Search for the cell housing the specified text and yield its [X, Y] center coordinate. 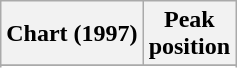
Peakposition [189, 34]
Chart (1997) [72, 34]
